Detect which cell encompasses the target text, then output its (x, y) center coordinate. 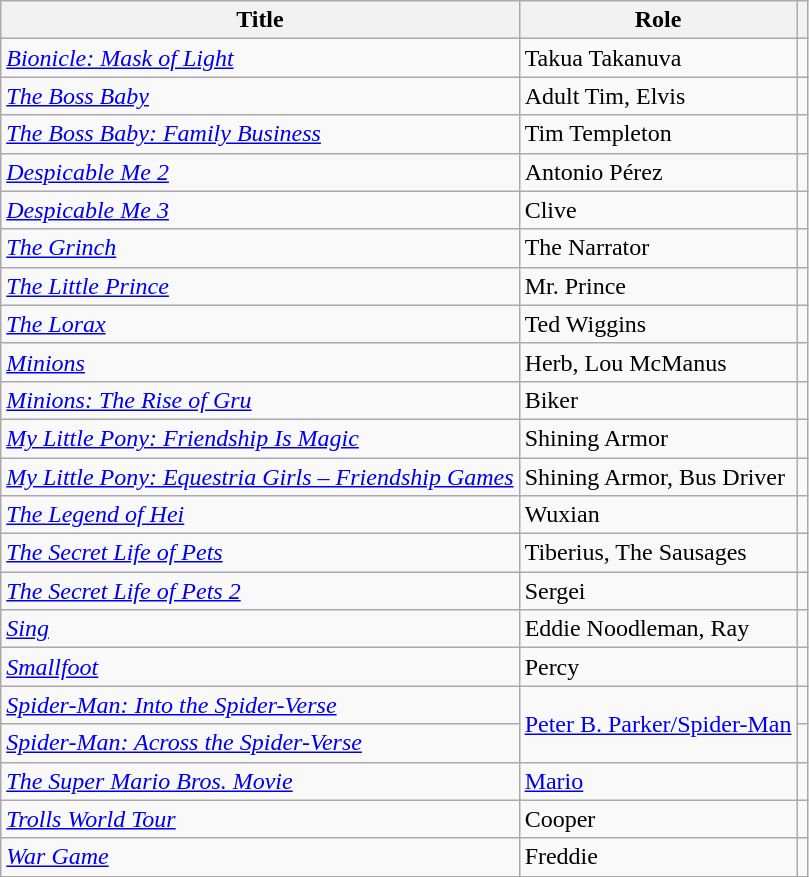
Bionicle: Mask of Light (260, 58)
Tim Templeton (658, 134)
Minions: The Rise of Gru (260, 400)
The Secret Life of Pets 2 (260, 591)
My Little Pony: Equestria Girls – Friendship Games (260, 477)
Shining Armor (658, 438)
Biker (658, 400)
Peter B. Parker/Spider-Man (658, 724)
My Little Pony: Friendship Is Magic (260, 438)
Adult Tim, Elvis (658, 96)
Spider-Man: Across the Spider-Verse (260, 743)
The Boss Baby: Family Business (260, 134)
Despicable Me 3 (260, 210)
The Legend of Hei (260, 515)
Wuxian (658, 515)
Ted Wiggins (658, 324)
Trolls World Tour (260, 819)
Herb, Lou McManus (658, 362)
Title (260, 20)
Antonio Pérez (658, 172)
Sergei (658, 591)
Smallfoot (260, 667)
Role (658, 20)
The Lorax (260, 324)
War Game (260, 857)
The Secret Life of Pets (260, 553)
The Little Prince (260, 286)
Clive (658, 210)
The Narrator (658, 248)
The Grinch (260, 248)
Minions (260, 362)
Tiberius, The Sausages (658, 553)
The Boss Baby (260, 96)
Mario (658, 781)
Sing (260, 629)
Shining Armor, Bus Driver (658, 477)
Percy (658, 667)
The Super Mario Bros. Movie (260, 781)
Spider-Man: Into the Spider-Verse (260, 705)
Eddie Noodleman, Ray (658, 629)
Despicable Me 2 (260, 172)
Freddie (658, 857)
Cooper (658, 819)
Mr. Prince (658, 286)
Takua Takanuva (658, 58)
